Return (X, Y) of the center of cell containing provided text 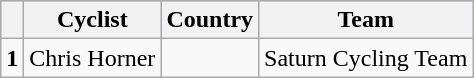
Team (366, 20)
Country (210, 20)
Saturn Cycling Team (366, 58)
Cyclist (92, 20)
Chris Horner (92, 58)
1 (12, 58)
